Identify which cell holds the provided text, then report its [x, y] central coordinate. 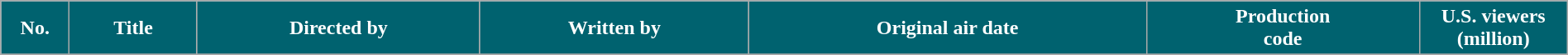
Written by [614, 28]
Productioncode [1283, 28]
Title [133, 28]
U.S. viewers(million) [1494, 28]
No. [35, 28]
Directed by [338, 28]
Original air date [948, 28]
